Extract the (X, Y) coordinate from the center of the cell holding the provided text.  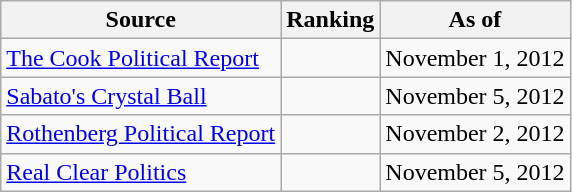
November 1, 2012 (475, 58)
November 2, 2012 (475, 134)
Sabato's Crystal Ball (141, 96)
Source (141, 20)
Ranking (330, 20)
Real Clear Politics (141, 172)
The Cook Political Report (141, 58)
As of (475, 20)
Rothenberg Political Report (141, 134)
